Scan for the cell matching the given text and deliver its (x, y) coordinate at center. 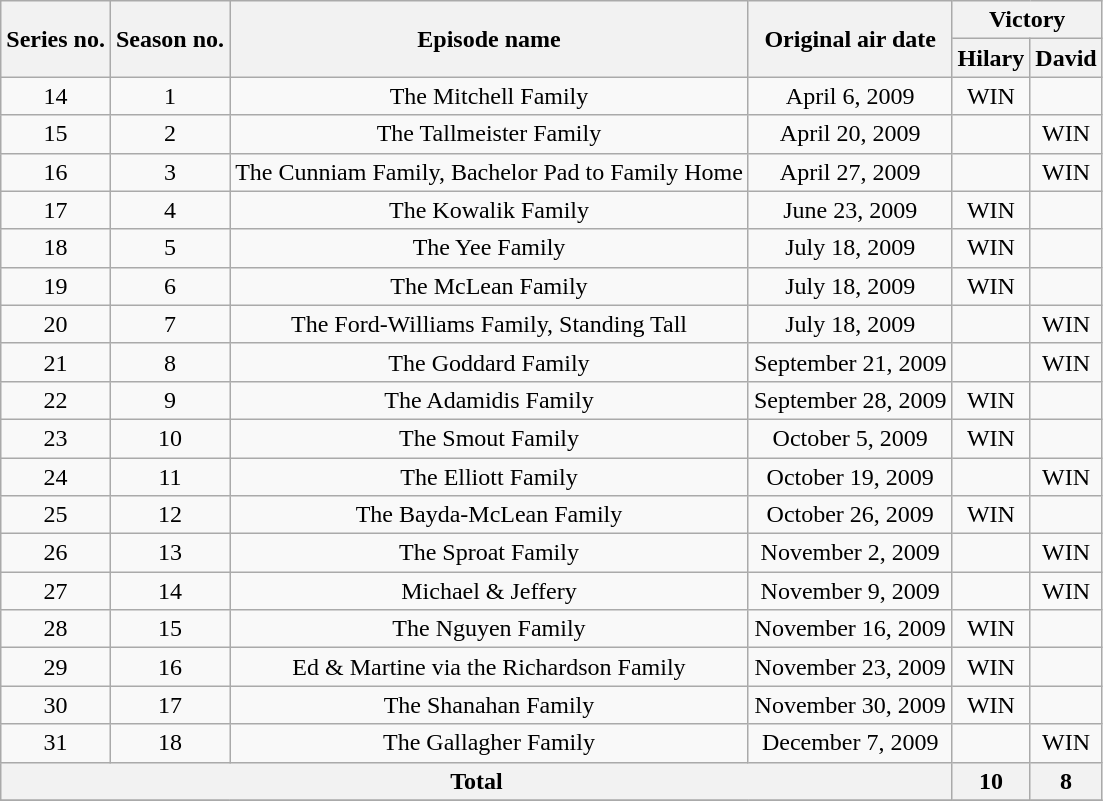
November 2, 2009 (850, 553)
6 (170, 286)
The Smout Family (490, 438)
The Elliott Family (490, 477)
The Adamidis Family (490, 400)
Season no. (170, 39)
November 9, 2009 (850, 591)
October 5, 2009 (850, 438)
The Ford-Williams Family, Standing Tall (490, 324)
9 (170, 400)
25 (56, 515)
The Tallmeister Family (490, 134)
October 26, 2009 (850, 515)
Episode name (490, 39)
June 23, 2009 (850, 210)
The Kowalik Family (490, 210)
The Goddard Family (490, 362)
November 30, 2009 (850, 705)
11 (170, 477)
April 6, 2009 (850, 96)
Total (476, 781)
29 (56, 667)
5 (170, 248)
November 16, 2009 (850, 629)
The Shanahan Family (490, 705)
The Gallagher Family (490, 743)
20 (56, 324)
Series no. (56, 39)
April 20, 2009 (850, 134)
October 19, 2009 (850, 477)
David (1066, 58)
November 23, 2009 (850, 667)
24 (56, 477)
1 (170, 96)
Michael & Jeffery (490, 591)
4 (170, 210)
Original air date (850, 39)
April 27, 2009 (850, 172)
The Bayda-McLean Family (490, 515)
13 (170, 553)
Hilary (991, 58)
27 (56, 591)
The Nguyen Family (490, 629)
2 (170, 134)
22 (56, 400)
Victory (1027, 20)
26 (56, 553)
September 28, 2009 (850, 400)
19 (56, 286)
The McLean Family (490, 286)
28 (56, 629)
21 (56, 362)
December 7, 2009 (850, 743)
30 (56, 705)
The Mitchell Family (490, 96)
Ed & Martine via the Richardson Family (490, 667)
7 (170, 324)
The Yee Family (490, 248)
23 (56, 438)
12 (170, 515)
The Sproat Family (490, 553)
31 (56, 743)
The Cunniam Family, Bachelor Pad to Family Home (490, 172)
September 21, 2009 (850, 362)
3 (170, 172)
